Find where the given text appears and provide that cell's center as [X, Y] coordinate. 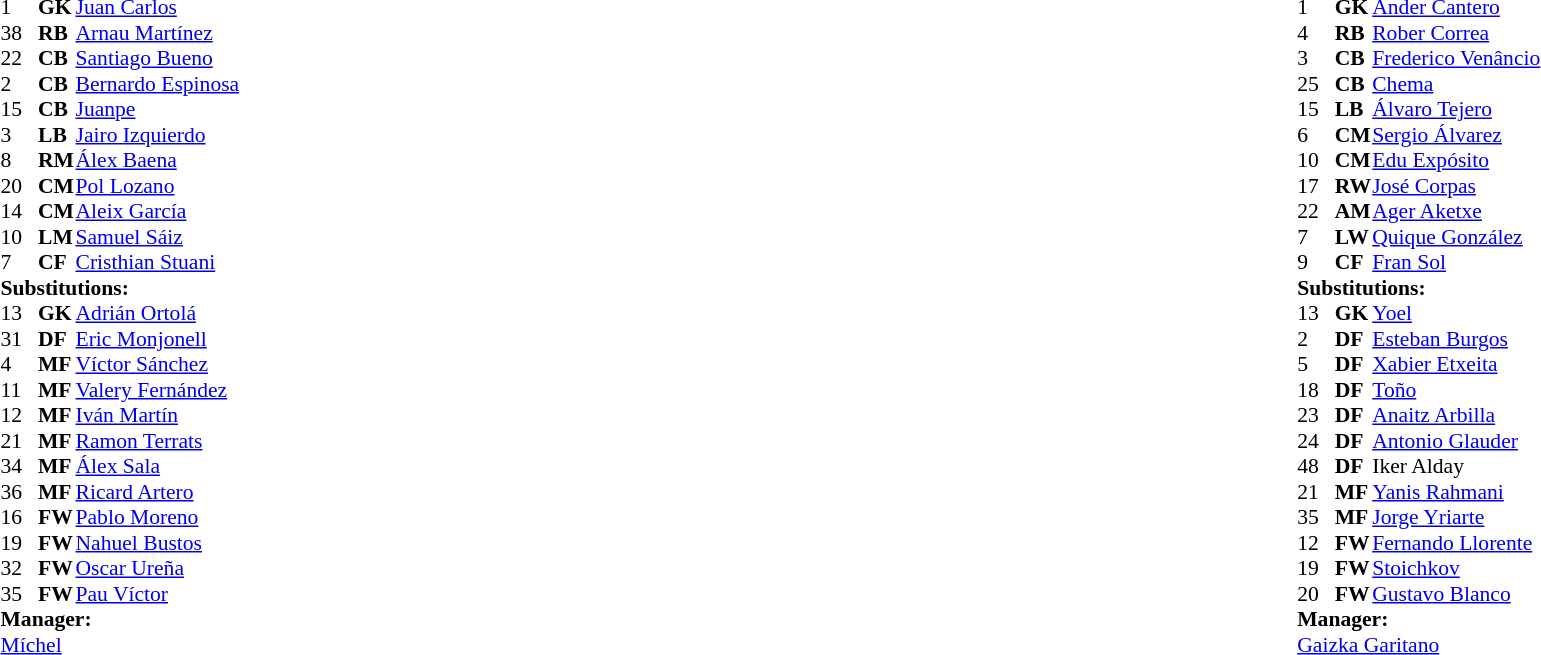
Yoel [1456, 313]
Arnau Martínez [158, 33]
Ramon Terrats [158, 441]
6 [1316, 135]
Quique González [1456, 237]
11 [19, 390]
Ricard Artero [158, 492]
25 [1316, 84]
José Corpas [1456, 186]
5 [1316, 365]
32 [19, 569]
14 [19, 211]
Antonio Glauder [1456, 441]
Álex Baena [158, 161]
Álex Sala [158, 467]
Xabier Etxeita [1456, 365]
8 [19, 161]
Gustavo Blanco [1456, 594]
34 [19, 467]
Adrián Ortolá [158, 313]
Jairo Izquierdo [158, 135]
Fran Sol [1456, 263]
Fernando Llorente [1456, 543]
16 [19, 517]
Víctor Sánchez [158, 365]
Jorge Yriarte [1456, 517]
AM [1354, 211]
Anaitz Arbilla [1456, 415]
38 [19, 33]
Pol Lozano [158, 186]
36 [19, 492]
Pablo Moreno [158, 517]
24 [1316, 441]
Cristhian Stuani [158, 263]
23 [1316, 415]
Edu Expósito [1456, 161]
Ager Aketxe [1456, 211]
Stoichkov [1456, 569]
Esteban Burgos [1456, 339]
RW [1354, 186]
RM [57, 161]
Valery Fernández [158, 390]
Chema [1456, 84]
Nahuel Bustos [158, 543]
Iván Martín [158, 415]
Sergio Álvarez [1456, 135]
Bernardo Espinosa [158, 84]
Samuel Sáiz [158, 237]
Toño [1456, 390]
Aleix García [158, 211]
Juanpe [158, 109]
Álvaro Tejero [1456, 109]
9 [1316, 263]
18 [1316, 390]
LW [1354, 237]
Pau Víctor [158, 594]
31 [19, 339]
17 [1316, 186]
Eric Monjonell [158, 339]
LM [57, 237]
48 [1316, 467]
Frederico Venâncio [1456, 59]
Yanis Rahmani [1456, 492]
Oscar Ureña [158, 569]
Santiago Bueno [158, 59]
Iker Alday [1456, 467]
Rober Correa [1456, 33]
